For the text-containing cell, return its midpoint in (X, Y) coordinate format. 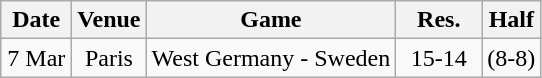
7 Mar (36, 58)
Date (36, 20)
Venue (109, 20)
15-14 (439, 58)
(8-8) (512, 58)
Half (512, 20)
Paris (109, 58)
Game (271, 20)
West Germany - Sweden (271, 58)
Res. (439, 20)
